For the text-containing cell, return its midpoint in (x, y) coordinate format. 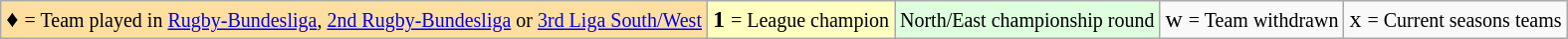
North/East championship round (1026, 20)
x = Current seasons teams (1456, 20)
1 = League champion (800, 20)
♦ = Team played in Rugby-Bundesliga, 2nd Rugby-Bundesliga or 3rd Liga South/West (354, 20)
w = Team withdrawn (1252, 20)
